Search for the cell housing the specified text and yield its (X, Y) center coordinate. 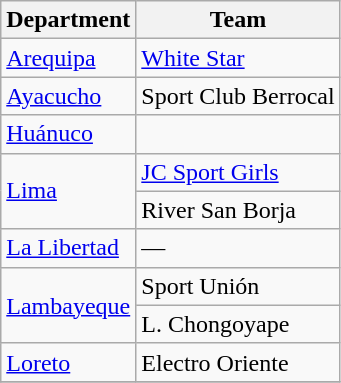
Huánuco (68, 134)
Department (68, 20)
Sport Unión (238, 286)
Lambayeque (68, 305)
Team (238, 20)
Arequipa (68, 58)
Electro Oriente (238, 362)
Lima (68, 191)
L. Chongoyape (238, 324)
White Star (238, 58)
Ayacucho (68, 96)
La Libertad (68, 248)
River San Borja (238, 210)
Loreto (68, 362)
Sport Club Berrocal (238, 96)
— (238, 248)
JC Sport Girls (238, 172)
